Return (x, y) of the center of cell containing provided text 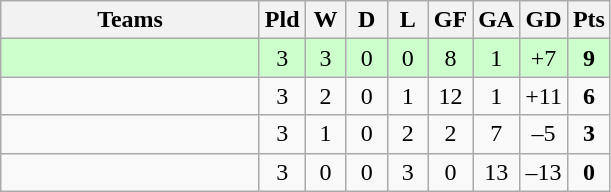
8 (450, 58)
–13 (544, 172)
+11 (544, 96)
GF (450, 20)
12 (450, 96)
Pts (588, 20)
9 (588, 58)
Teams (130, 20)
W (326, 20)
–5 (544, 134)
6 (588, 96)
13 (496, 172)
Pld (282, 20)
GD (544, 20)
D (366, 20)
7 (496, 134)
+7 (544, 58)
GA (496, 20)
L (408, 20)
